Extract the (x, y) coordinate from the center of the cell holding the provided text.  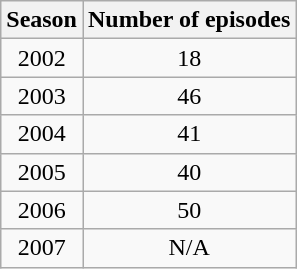
46 (188, 96)
18 (188, 58)
40 (188, 172)
2002 (42, 58)
41 (188, 134)
2005 (42, 172)
Number of episodes (188, 20)
Season (42, 20)
50 (188, 210)
2003 (42, 96)
N/A (188, 248)
2006 (42, 210)
2004 (42, 134)
2007 (42, 248)
